Extract the [x, y] coordinate from the center of the cell holding the provided text.  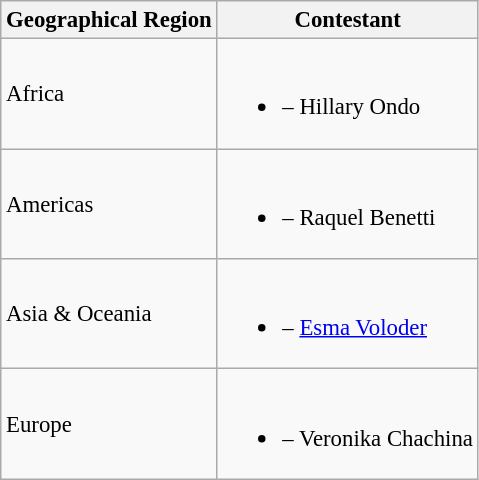
– Raquel Benetti [348, 204]
Africa [109, 94]
Geographical Region [109, 20]
Americas [109, 204]
– Veronika Chachina [348, 424]
– Hillary Ondo [348, 94]
Asia & Oceania [109, 314]
Contestant [348, 20]
– Esma Voloder [348, 314]
Europe [109, 424]
